Extract the (x, y) coordinate from the center of the cell holding the provided text.  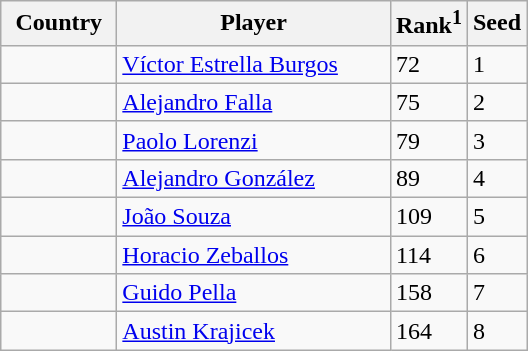
79 (428, 140)
Guido Pella (254, 293)
Player (254, 24)
Paolo Lorenzi (254, 140)
109 (428, 217)
Country (59, 24)
Rank1 (428, 24)
75 (428, 102)
5 (496, 217)
Víctor Estrella Burgos (254, 64)
João Souza (254, 217)
1 (496, 64)
72 (428, 64)
4 (496, 178)
164 (428, 331)
89 (428, 178)
2 (496, 102)
8 (496, 331)
Alejandro Falla (254, 102)
6 (496, 255)
Austin Krajicek (254, 331)
Seed (496, 24)
114 (428, 255)
3 (496, 140)
Horacio Zeballos (254, 255)
7 (496, 293)
158 (428, 293)
Alejandro González (254, 178)
